Locate the cell with the specified text and output its [x, y] center coordinate. 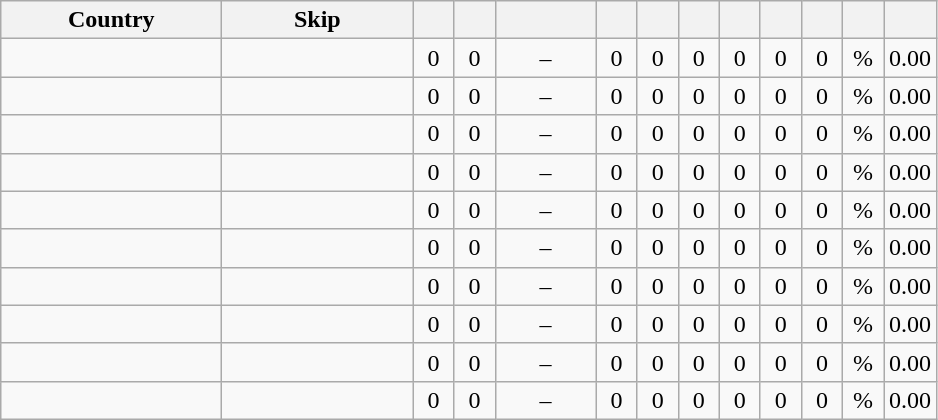
Skip [318, 20]
Country [112, 20]
